Provide the (X, Y) coordinate of the cell's center where the given text is located.  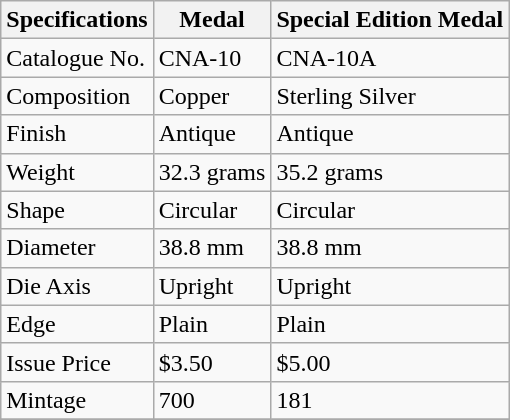
Shape (77, 210)
Copper (212, 96)
700 (212, 400)
Specifications (77, 20)
Edge (77, 324)
Weight (77, 172)
Special Edition Medal (390, 20)
Mintage (77, 400)
$5.00 (390, 362)
35.2 grams (390, 172)
Composition (77, 96)
Catalogue No. (77, 58)
Die Axis (77, 286)
Diameter (77, 248)
CNA-10A (390, 58)
CNA-10 (212, 58)
Issue Price (77, 362)
$3.50 (212, 362)
Medal (212, 20)
Finish (77, 134)
181 (390, 400)
Sterling Silver (390, 96)
32.3 grams (212, 172)
